Locate the cell with the specified text and output its (x, y) center coordinate. 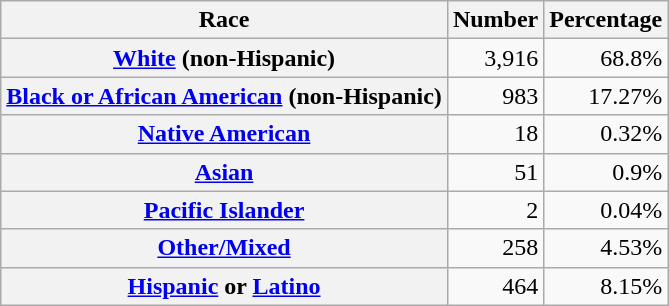
983 (495, 96)
Other/Mixed (224, 248)
0.32% (606, 134)
Native American (224, 134)
White (non-Hispanic) (224, 58)
Black or African American (non-Hispanic) (224, 96)
Number (495, 20)
Hispanic or Latino (224, 286)
258 (495, 248)
4.53% (606, 248)
Race (224, 20)
68.8% (606, 58)
Pacific Islander (224, 210)
8.15% (606, 286)
0.9% (606, 172)
Asian (224, 172)
3,916 (495, 58)
17.27% (606, 96)
464 (495, 286)
2 (495, 210)
Percentage (606, 20)
0.04% (606, 210)
51 (495, 172)
18 (495, 134)
